Locate the cell with the specified text and output its (x, y) center coordinate. 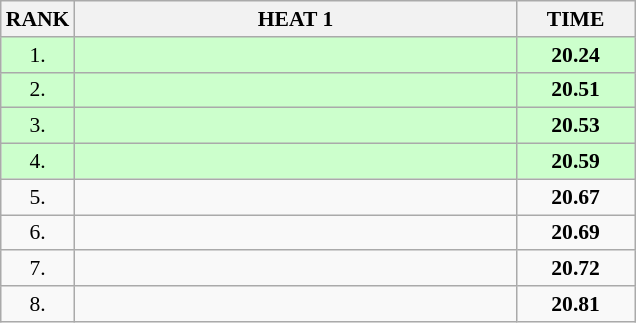
7. (38, 269)
4. (38, 162)
20.51 (576, 90)
RANK (38, 19)
1. (38, 55)
20.59 (576, 162)
20.69 (576, 233)
3. (38, 126)
20.72 (576, 269)
6. (38, 233)
2. (38, 90)
20.81 (576, 304)
20.53 (576, 126)
8. (38, 304)
HEAT 1 (295, 19)
5. (38, 197)
TIME (576, 19)
20.67 (576, 197)
20.24 (576, 55)
